Scan for the cell matching the given text and deliver its (x, y) coordinate at center. 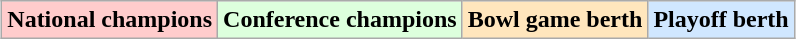
Playoff berth (721, 20)
Bowl game berth (555, 20)
National champions (110, 20)
Conference champions (340, 20)
